Detect which cell encompasses the target text, then output its [X, Y] center coordinate. 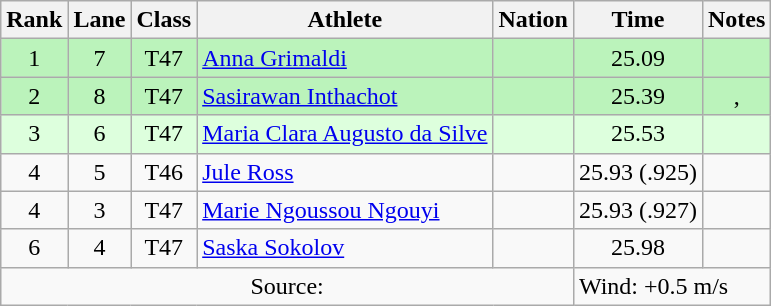
25.53 [638, 134]
2 [34, 96]
8 [100, 96]
Notes [736, 20]
Lane [100, 20]
Source: [288, 286]
Sasirawan Inthachot [345, 96]
25.98 [638, 248]
, [736, 96]
Athlete [345, 20]
Class [164, 20]
Time [638, 20]
Maria Clara Augusto da Silve [345, 134]
1 [34, 58]
Wind: +0.5 m/s [672, 286]
25.09 [638, 58]
Saska Sokolov [345, 248]
Jule Ross [345, 172]
T46 [164, 172]
25.39 [638, 96]
Marie Ngoussou Ngouyi [345, 210]
25.93 (.925) [638, 172]
Anna Grimaldi [345, 58]
Nation [533, 20]
Rank [34, 20]
5 [100, 172]
7 [100, 58]
25.93 (.927) [638, 210]
